For the text-containing cell, return its midpoint in [x, y] coordinate format. 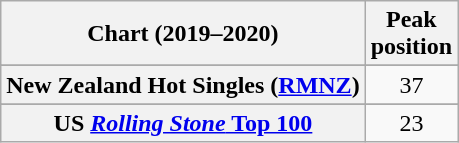
37 [411, 85]
New Zealand Hot Singles (RMNZ) [183, 85]
Chart (2019–2020) [183, 34]
US Rolling Stone Top 100 [183, 123]
23 [411, 123]
Peakposition [411, 34]
